Detect which cell encompasses the target text, then output its (x, y) center coordinate. 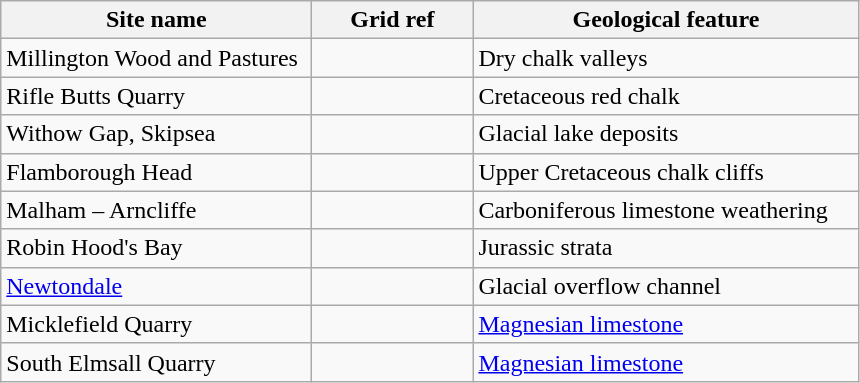
Malham – Arncliffe (156, 210)
Dry chalk valleys (666, 58)
Withow Gap, Skipsea (156, 134)
Glacial overflow channel (666, 286)
Site name (156, 20)
Millington Wood and Pastures (156, 58)
Robin Hood's Bay (156, 248)
Carboniferous limestone weathering (666, 210)
Cretaceous red chalk (666, 96)
Upper Cretaceous chalk cliffs (666, 172)
Glacial lake deposits (666, 134)
Flamborough Head (156, 172)
Newtondale (156, 286)
Grid ref (392, 20)
South Elmsall Quarry (156, 362)
Geological feature (666, 20)
Rifle Butts Quarry (156, 96)
Micklefield Quarry (156, 324)
Jurassic strata (666, 248)
